Pinpoint the cell where the given text exists, returning its (X, Y) midpoint coordinate. 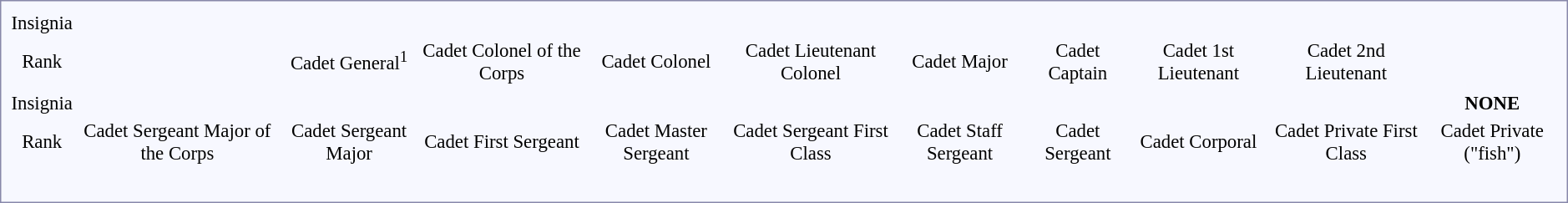
Cadet Sergeant (1078, 142)
Cadet Lieutenant Colonel (811, 62)
Cadet General1 (349, 62)
Cadet Sergeant Major (349, 142)
Cadet Colonel of the Corps (502, 62)
Cadet Captain (1078, 62)
Cadet Major (960, 62)
Cadet Colonel (656, 62)
Cadet Staff Sergeant (960, 142)
Cadet First Sergeant (502, 142)
Cadet 2nd Lieutenant (1346, 62)
NONE (1493, 103)
Cadet Sergeant Major of the Corps (177, 142)
Cadet 1st Lieutenant (1199, 62)
Cadet Master Sergeant (656, 142)
Cadet Private First Class (1346, 142)
Cadet Corporal (1199, 142)
Cadet Private ("fish") (1493, 142)
Cadet Sergeant First Class (811, 142)
